Search for the cell housing the specified text and yield its [X, Y] center coordinate. 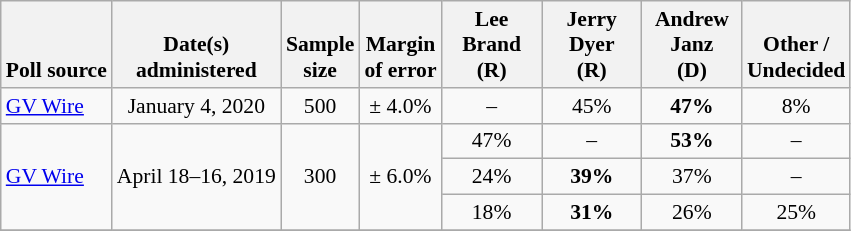
26% [692, 213]
24% [492, 177]
JerryDyer(R) [592, 44]
Samplesize [320, 44]
January 4, 2020 [196, 106]
25% [796, 213]
Marginof error [400, 44]
39% [592, 177]
± 6.0% [400, 176]
LeeBrand(R) [492, 44]
April 18–16, 2019 [196, 176]
37% [692, 177]
Date(s)administered [196, 44]
500 [320, 106]
AndrewJanz(D) [692, 44]
300 [320, 176]
Poll source [56, 44]
53% [692, 141]
Other /Undecided [796, 44]
45% [592, 106]
8% [796, 106]
31% [592, 213]
18% [492, 213]
± 4.0% [400, 106]
